Return (x, y) of the center of cell containing provided text 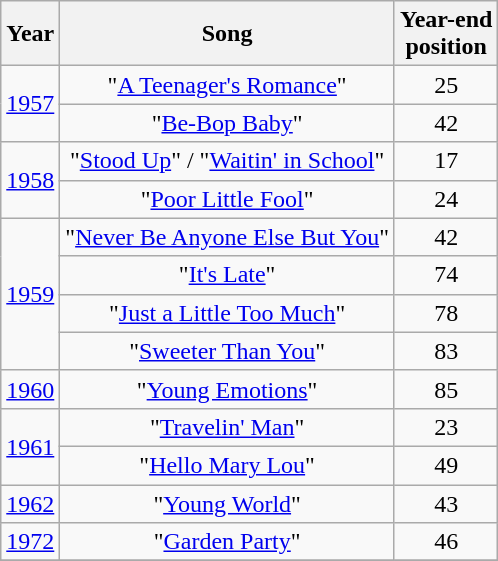
"Poor Little Fool" (228, 199)
1961 (30, 446)
"Never Be Anyone Else But You" (228, 237)
"Hello Mary Lou" (228, 465)
83 (446, 351)
1972 (30, 542)
43 (446, 503)
"Just a Little Too Much" (228, 313)
Year (30, 34)
25 (446, 85)
1958 (30, 180)
46 (446, 542)
85 (446, 389)
74 (446, 275)
1957 (30, 104)
1959 (30, 294)
1960 (30, 389)
"A Teenager's Romance" (228, 85)
1962 (30, 503)
23 (446, 427)
24 (446, 199)
"Be-Bop Baby" (228, 123)
"Travelin' Man" (228, 427)
49 (446, 465)
Year-endposition (446, 34)
"Stood Up" / "Waitin' in School" (228, 161)
17 (446, 161)
"Sweeter Than You" (228, 351)
78 (446, 313)
"It's Late" (228, 275)
Song (228, 34)
"Young Emotions" (228, 389)
"Young World" (228, 503)
"Garden Party" (228, 542)
